Scan for the cell matching the given text and deliver its [x, y] coordinate at center. 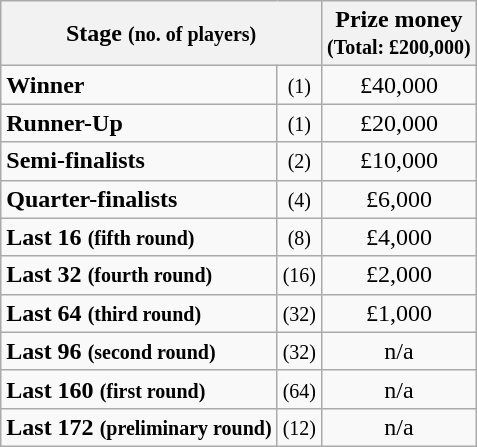
Stage (no. of players) [162, 34]
£2,000 [400, 275]
£10,000 [400, 161]
Semi-finalists [139, 161]
Last 160 (first round) [139, 389]
(8) [299, 237]
Quarter-finalists [139, 199]
Prize money(Total: £200,000) [400, 34]
£6,000 [400, 199]
Last 96 (second round) [139, 351]
(12) [299, 427]
£4,000 [400, 237]
Last 16 (fifth round) [139, 237]
(64) [299, 389]
Runner-Up [139, 123]
Last 32 (fourth round) [139, 275]
Winner [139, 85]
(16) [299, 275]
Last 172 (preliminary round) [139, 427]
£40,000 [400, 85]
(2) [299, 161]
Last 64 (third round) [139, 313]
£20,000 [400, 123]
(4) [299, 199]
£1,000 [400, 313]
